Output the [X, Y] coordinate of the center of the cell containing the given text.  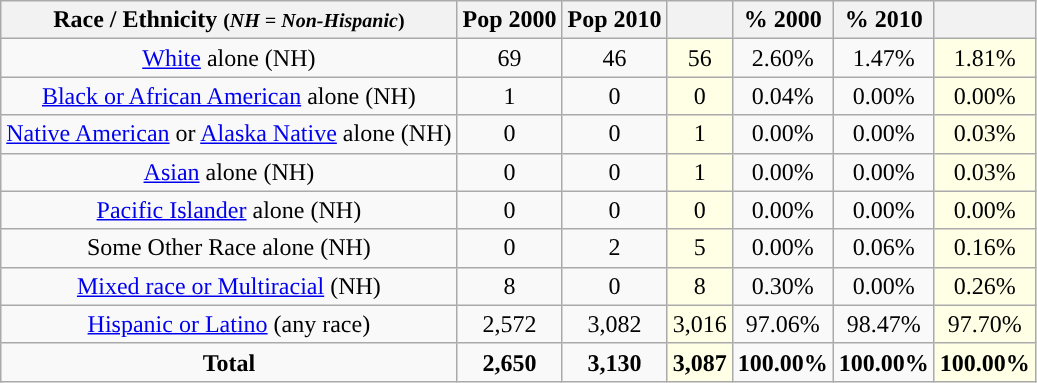
2.60% [782, 58]
Mixed race or Multiracial (NH) [229, 286]
2,650 [510, 362]
% 2010 [884, 20]
0.06% [884, 248]
0.16% [984, 248]
97.70% [984, 324]
Total [229, 362]
5 [700, 248]
0.04% [782, 96]
1.81% [984, 58]
1.47% [884, 58]
98.47% [884, 324]
Native American or Alaska Native alone (NH) [229, 134]
Pop 2000 [510, 20]
Pacific Islander alone (NH) [229, 210]
0.26% [984, 286]
0.30% [782, 286]
56 [700, 58]
White alone (NH) [229, 58]
3,087 [700, 362]
Race / Ethnicity (NH = Non-Hispanic) [229, 20]
Hispanic or Latino (any race) [229, 324]
3,130 [614, 362]
69 [510, 58]
46 [614, 58]
Pop 2010 [614, 20]
Black or African American alone (NH) [229, 96]
3,016 [700, 324]
3,082 [614, 324]
2,572 [510, 324]
97.06% [782, 324]
Asian alone (NH) [229, 172]
% 2000 [782, 20]
Some Other Race alone (NH) [229, 248]
2 [614, 248]
